Provide the (x, y) coordinate of the cell's center where the given text is located.  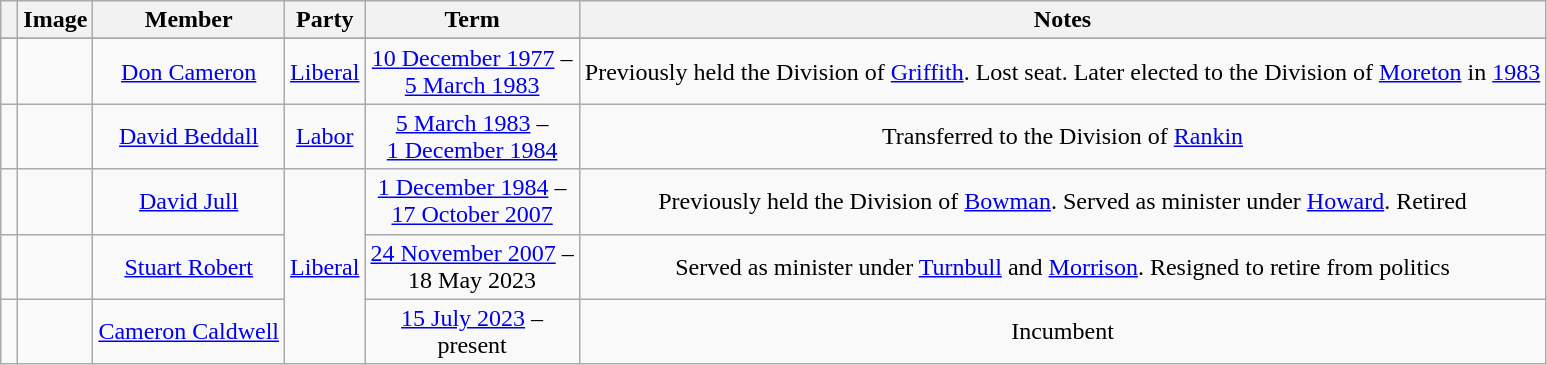
Previously held the Division of Griffith. Lost seat. Later elected to the Division of Moreton in 1983 (1062, 72)
5 March 1983 –1 December 1984 (472, 136)
Notes (1062, 20)
Labor (325, 136)
Don Cameron (189, 72)
Served as minister under Turnbull and Morrison. Resigned to retire from politics (1062, 266)
Term (472, 20)
Stuart Robert (189, 266)
Transferred to the Division of Rankin (1062, 136)
24 November 2007 –18 May 2023 (472, 266)
Previously held the Division of Bowman. Served as minister under Howard. Retired (1062, 202)
1 December 1984 –17 October 2007 (472, 202)
David Beddall (189, 136)
Cameron Caldwell (189, 332)
10 December 1977 –5 March 1983 (472, 72)
15 July 2023 –present (472, 332)
Incumbent (1062, 332)
David Jull (189, 202)
Party (325, 20)
Image (56, 20)
Member (189, 20)
